Output the [X, Y] coordinate of the center of the cell containing the given text.  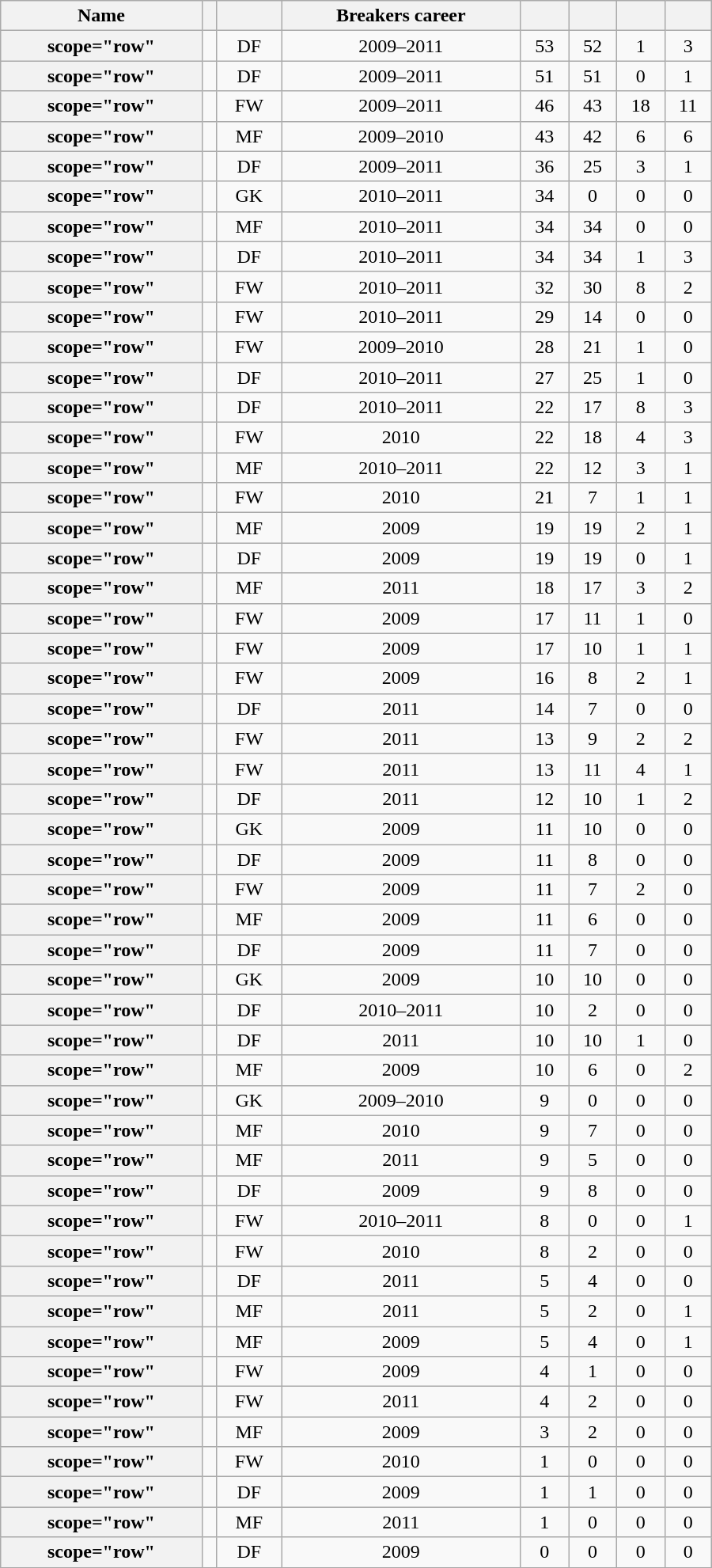
32 [544, 287]
30 [593, 287]
36 [544, 166]
27 [544, 378]
28 [544, 347]
29 [544, 317]
16 [544, 678]
Breakers career [401, 16]
42 [593, 136]
53 [544, 46]
Name [101, 16]
52 [593, 46]
46 [544, 106]
